Return [X, Y] of the center of cell containing provided text 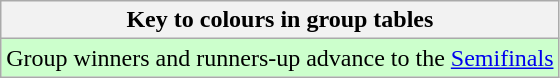
Key to colours in group tables [280, 20]
Group winners and runners-up advance to the Semifinals [280, 58]
